Output the [X, Y] coordinate of the center of the cell containing the given text.  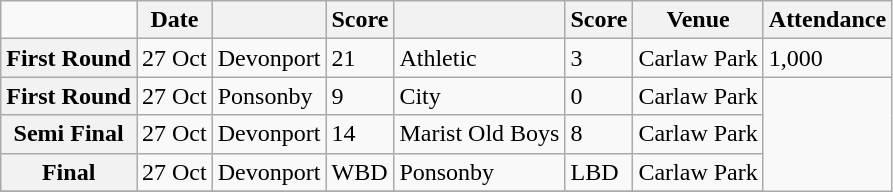
Marist Old Boys [480, 134]
Semi Final [69, 134]
WBD [360, 172]
Date [174, 20]
Athletic [480, 58]
14 [360, 134]
9 [360, 96]
Final [69, 172]
8 [599, 134]
1,000 [827, 58]
3 [599, 58]
City [480, 96]
0 [599, 96]
21 [360, 58]
LBD [599, 172]
Attendance [827, 20]
Venue [698, 20]
